Output the (X, Y) coordinate of the center of the cell containing the given text.  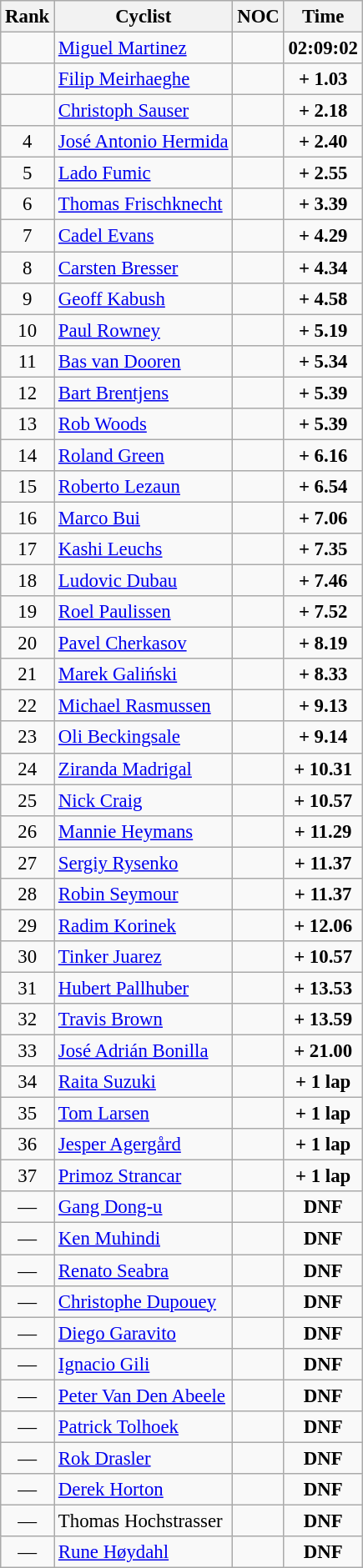
Primoz Strancar (144, 1176)
18 (28, 581)
16 (28, 518)
Kashi Leuchs (144, 549)
Miguel Martinez (144, 48)
+ 2.18 (323, 111)
Travis Brown (144, 1019)
+ 4.34 (323, 268)
Pavel Cherkasov (144, 644)
Marco Bui (144, 518)
+ 4.29 (323, 236)
9 (28, 298)
12 (28, 393)
+ 5.19 (323, 330)
Rok Drasler (144, 1458)
33 (28, 1051)
Paul Rowney (144, 330)
+ 6.54 (323, 487)
Thomas Frischknecht (144, 204)
Ignacio Gili (144, 1364)
6 (28, 204)
Patrick Tolhoek (144, 1427)
Roland Green (144, 455)
22 (28, 706)
24 (28, 769)
10 (28, 330)
Time (323, 17)
7 (28, 236)
+ 7.06 (323, 518)
Michael Rasmussen (144, 706)
Filip Meirhaeghe (144, 79)
28 (28, 894)
+ 12.06 (323, 925)
Peter Van Den Abeele (144, 1395)
5 (28, 173)
Tom Larsen (144, 1114)
Raita Suzuki (144, 1082)
Diego Garavito (144, 1333)
Nick Craig (144, 800)
27 (28, 863)
Christoph Sauser (144, 111)
Bart Brentjens (144, 393)
Ziranda Madrigal (144, 769)
31 (28, 988)
Roel Paulissen (144, 612)
Radim Korinek (144, 925)
Lado Fumic (144, 173)
José Adrián Bonilla (144, 1051)
Mannie Heymans (144, 831)
Roberto Lezaun (144, 487)
+ 13.53 (323, 988)
Derek Horton (144, 1490)
Gang Dong-u (144, 1208)
32 (28, 1019)
+ 3.39 (323, 204)
+ 2.40 (323, 142)
+ 21.00 (323, 1051)
Bas van Dooren (144, 361)
34 (28, 1082)
26 (28, 831)
15 (28, 487)
+ 5.34 (323, 361)
Cyclist (144, 17)
Rob Woods (144, 424)
21 (28, 674)
+ 9.13 (323, 706)
Renato Seabra (144, 1270)
Marek Galiński (144, 674)
Rune Høydahl (144, 1552)
29 (28, 925)
Robin Seymour (144, 894)
+ 10.31 (323, 769)
+ 8.19 (323, 644)
02:09:02 (323, 48)
+ 6.16 (323, 455)
+ 4.58 (323, 298)
Carsten Bresser (144, 268)
35 (28, 1114)
Ludovic Dubau (144, 581)
NOC (259, 17)
Geoff Kabush (144, 298)
Jesper Agergård (144, 1145)
+ 7.35 (323, 549)
+ 1.03 (323, 79)
19 (28, 612)
37 (28, 1176)
Rank (28, 17)
30 (28, 957)
+ 8.33 (323, 674)
36 (28, 1145)
Tinker Juarez (144, 957)
4 (28, 142)
8 (28, 268)
Christophe Dupouey (144, 1301)
+ 7.46 (323, 581)
13 (28, 424)
14 (28, 455)
José Antonio Hermida (144, 142)
Thomas Hochstrasser (144, 1520)
+ 2.55 (323, 173)
Sergiy Rysenko (144, 863)
20 (28, 644)
+ 13.59 (323, 1019)
25 (28, 800)
+ 11.29 (323, 831)
Cadel Evans (144, 236)
Hubert Pallhuber (144, 988)
23 (28, 738)
+ 7.52 (323, 612)
Oli Beckingsale (144, 738)
11 (28, 361)
+ 9.14 (323, 738)
Ken Muhindi (144, 1239)
17 (28, 549)
